Capture the cell that displays the provided text and extract its [x, y] central coordinate. 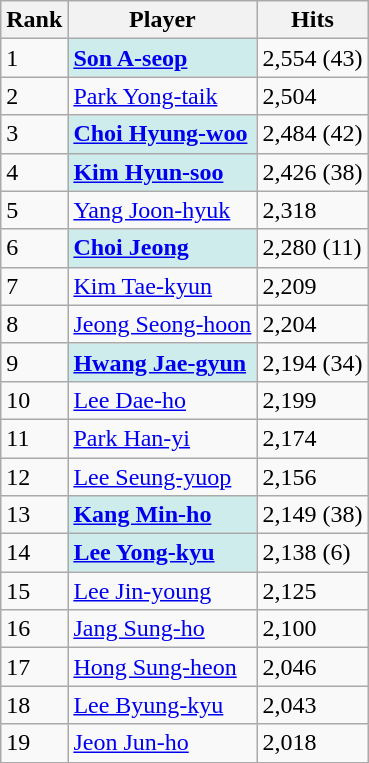
12 [34, 477]
2,149 (38) [312, 515]
Lee Dae-ho [162, 400]
Yang Joon-hyuk [162, 210]
2,156 [312, 477]
1 [34, 58]
17 [34, 667]
2,484 (42) [312, 134]
Lee Byung-kyu [162, 705]
2 [34, 96]
13 [34, 515]
8 [34, 324]
Player [162, 20]
4 [34, 172]
2,125 [312, 591]
Hwang Jae-gyun [162, 362]
3 [34, 134]
2,504 [312, 96]
5 [34, 210]
Park Han-yi [162, 438]
Jang Sung-ho [162, 629]
14 [34, 553]
Kim Hyun-soo [162, 172]
Jeong Seong-hoon [162, 324]
Lee Yong-kyu [162, 553]
2,100 [312, 629]
2,138 (6) [312, 553]
Rank [34, 20]
2,209 [312, 286]
18 [34, 705]
Son A-seop [162, 58]
2,174 [312, 438]
2,018 [312, 743]
2,043 [312, 705]
2,046 [312, 667]
9 [34, 362]
2,318 [312, 210]
Jeon Jun-ho [162, 743]
2,554 (43) [312, 58]
Lee Seung-yuop [162, 477]
2,199 [312, 400]
2,426 (38) [312, 172]
11 [34, 438]
Choi Jeong [162, 248]
Kang Min-ho [162, 515]
2,280 (11) [312, 248]
15 [34, 591]
10 [34, 400]
Hits [312, 20]
19 [34, 743]
Park Yong-taik [162, 96]
6 [34, 248]
Hong Sung-heon [162, 667]
Lee Jin-young [162, 591]
Kim Tae-kyun [162, 286]
7 [34, 286]
Choi Hyung-woo [162, 134]
2,204 [312, 324]
16 [34, 629]
2,194 (34) [312, 362]
